Determine the [x, y] coordinate at the center of the cell enclosing the given text.  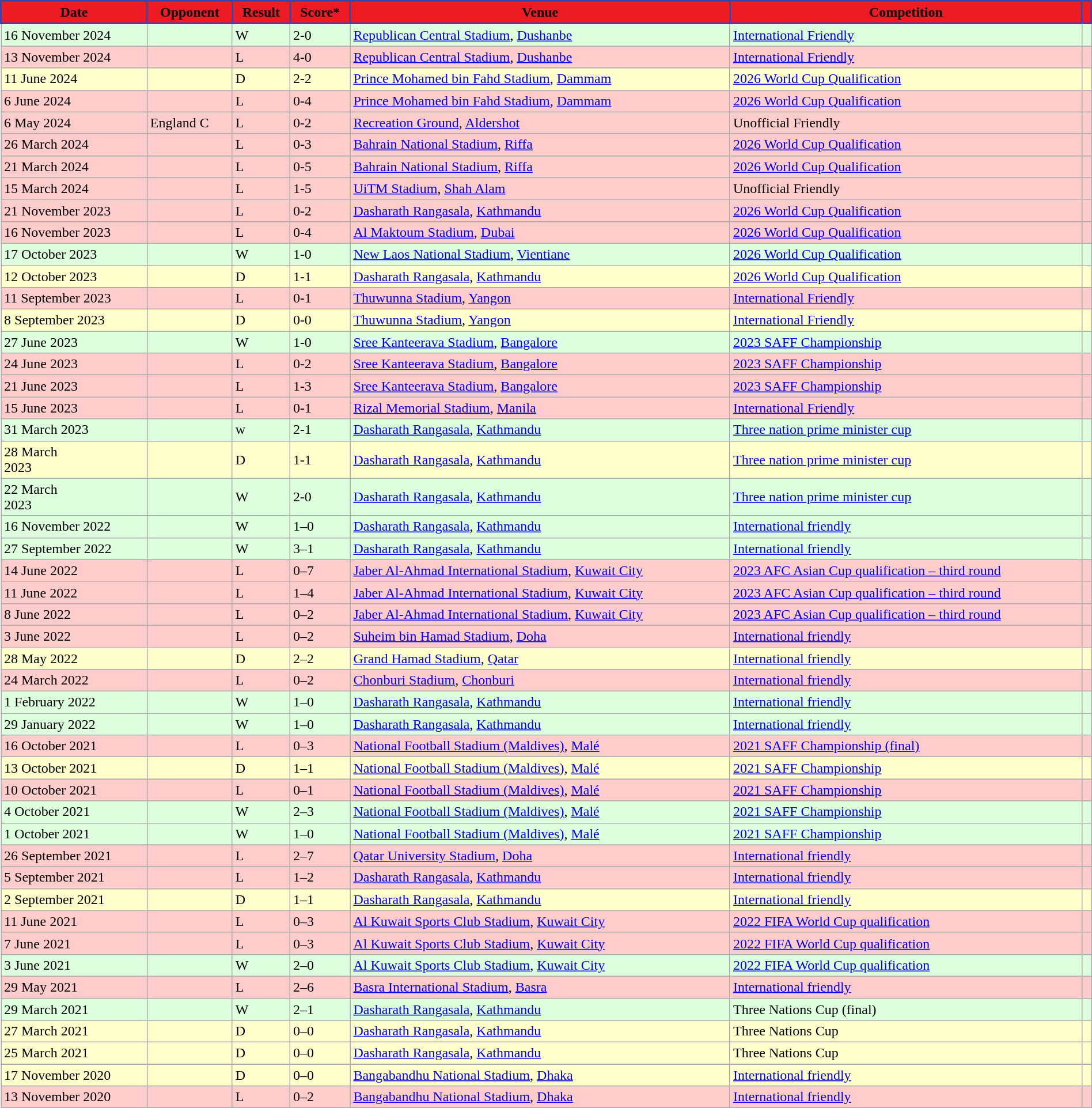
25 March 2021 [74, 1053]
26 September 2021 [74, 856]
2–2 [320, 659]
2021 SAFF Championship (final) [905, 746]
2-1 [320, 430]
Suheim bin Hamad Stadium, Doha [540, 636]
8 September 2023 [74, 320]
28 March2023 [74, 460]
11 June 2021 [74, 921]
w [261, 430]
21 March 2024 [74, 167]
24 June 2023 [74, 364]
6 May 2024 [74, 123]
1-5 [320, 188]
Venue [540, 13]
17 November 2020 [74, 1075]
Basra International Stadium, Basra [540, 987]
28 May 2022 [74, 659]
2–3 [320, 812]
6 June 2024 [74, 101]
5 September 2021 [74, 878]
27 June 2023 [74, 342]
2 September 2021 [74, 899]
21 November 2023 [74, 210]
15 June 2023 [74, 408]
Score* [320, 13]
22 March2023 [74, 497]
11 September 2023 [74, 298]
2–7 [320, 856]
2–6 [320, 987]
2–0 [320, 965]
29 May 2021 [74, 987]
4-0 [320, 57]
4 October 2021 [74, 812]
1 October 2021 [74, 834]
Opponent [189, 13]
14 June 2022 [74, 570]
3–1 [320, 549]
16 November 2023 [74, 232]
0–1 [320, 790]
13 October 2021 [74, 768]
Competition [905, 13]
21 June 2023 [74, 386]
3 June 2021 [74, 965]
1–4 [320, 592]
Three Nations Cup (final) [905, 1009]
England C [189, 123]
31 March 2023 [74, 430]
15 March 2024 [74, 188]
17 October 2023 [74, 254]
29 January 2022 [74, 724]
11 June 2024 [74, 79]
Chonburi Stadium, Chonburi [540, 680]
0–7 [320, 570]
13 November 2024 [74, 57]
1-3 [320, 386]
16 October 2021 [74, 746]
1 February 2022 [74, 702]
7 June 2021 [74, 943]
Grand Hamad Stadium, Qatar [540, 659]
Recreation Ground, Aldershot [540, 123]
Qatar University Stadium, Doha [540, 856]
16 November 2024 [74, 35]
0-0 [320, 320]
Result [261, 13]
11 June 2022 [74, 592]
24 March 2022 [74, 680]
UiTM Stadium, Shah Alam [540, 188]
Rizal Memorial Stadium, Manila [540, 408]
27 September 2022 [74, 549]
New Laos National Stadium, Vientiane [540, 254]
8 June 2022 [74, 614]
10 October 2021 [74, 790]
1–2 [320, 878]
27 March 2021 [74, 1031]
2-2 [320, 79]
16 November 2022 [74, 527]
12 October 2023 [74, 276]
13 November 2020 [74, 1097]
Date [74, 13]
0-3 [320, 145]
0-5 [320, 167]
Al Maktoum Stadium, Dubai [540, 232]
26 March 2024 [74, 145]
3 June 2022 [74, 636]
29 March 2021 [74, 1009]
2–1 [320, 1009]
